Find where the given text appears and provide that cell's center as (X, Y) coordinate. 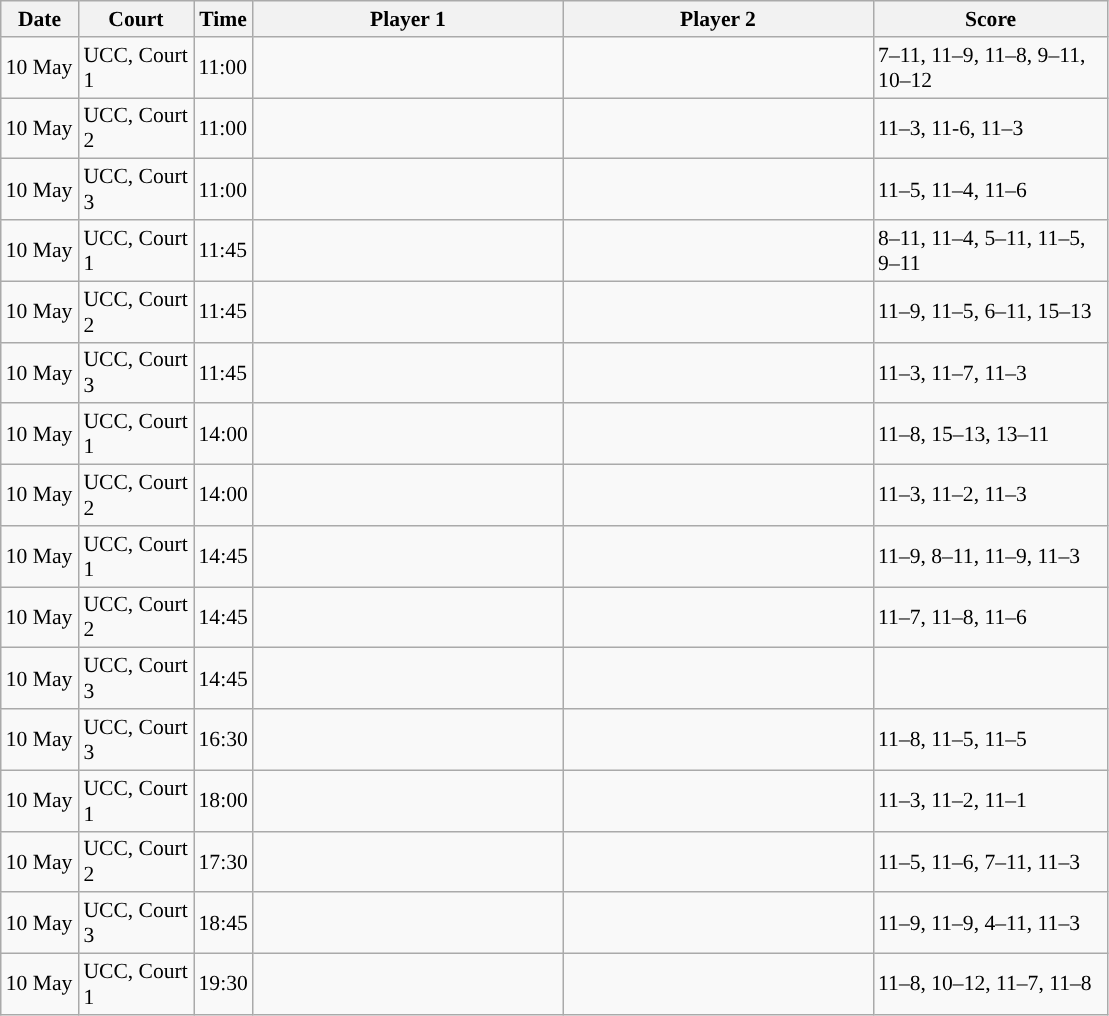
11–5, 11–4, 11–6 (990, 190)
11–9, 8–11, 11–9, 11–3 (990, 556)
11–9, 11–9, 4–11, 11–3 (990, 924)
11–8, 15–13, 13–11 (990, 434)
Score (990, 19)
16:30 (224, 740)
Date (40, 19)
11–8, 11–5, 11–5 (990, 740)
11–7, 11–8, 11–6 (990, 618)
Player 1 (408, 19)
11–3, 11–2, 11–3 (990, 496)
11–3, 11–2, 11–1 (990, 800)
8–11, 11–4, 5–11, 11–5, 9–11 (990, 250)
18:00 (224, 800)
11–8, 10–12, 11–7, 11–8 (990, 984)
Time (224, 19)
17:30 (224, 862)
11–5, 11–6, 7–11, 11–3 (990, 862)
11–3, 11-6, 11–3 (990, 128)
11–9, 11–5, 6–11, 15–13 (990, 312)
11–3, 11–7, 11–3 (990, 372)
19:30 (224, 984)
Court (136, 19)
18:45 (224, 924)
Player 2 (718, 19)
7–11, 11–9, 11–8, 9–11, 10–12 (990, 68)
